Identify which cell holds the provided text, then report its (x, y) central coordinate. 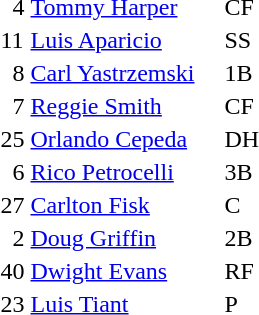
Orlando Cepeda (124, 139)
Carlton Fisk (124, 205)
Reggie Smith (124, 106)
Dwight Evans (124, 271)
Rico Petrocelli (124, 172)
Luis Aparicio (124, 40)
Carl Yastrzemski (124, 73)
Doug Griffin (124, 238)
